Search for the cell housing the specified text and yield its (x, y) center coordinate. 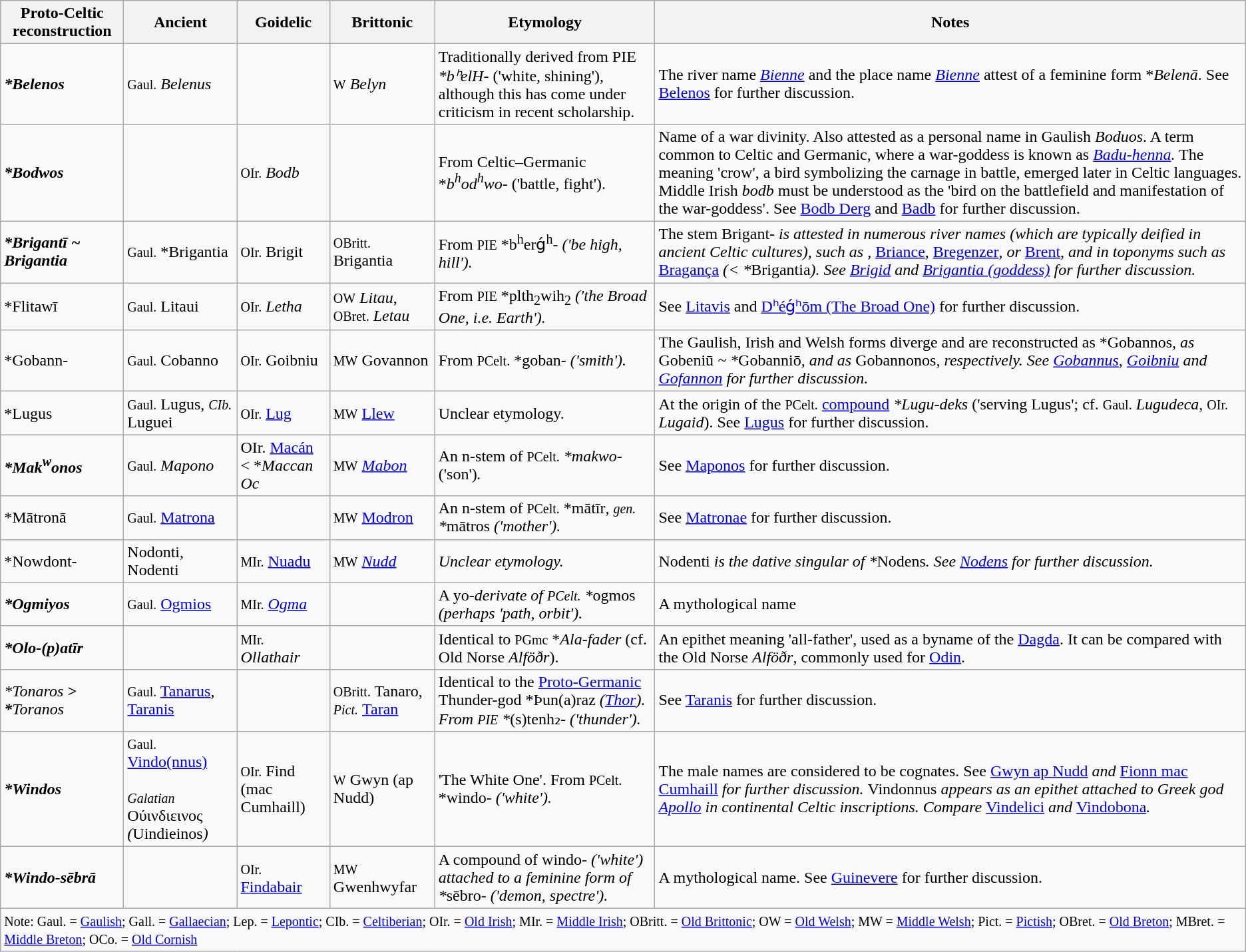
OBritt. Tanaro, Pict. Taran (382, 700)
An n-stem of PCelt. *makwo- ('son'). (544, 465)
OIr. Bodb (284, 172)
At the origin of the PCelt. compound *Lugu-deks ('serving Lugus'; cf. Gaul. Lugudeca, OIr. Lugaid). See Lugus for further discussion. (950, 413)
Gaul. Litaui (180, 306)
Identical to PGmc *Ala-fader (cf. Old Norse Alföðr). (544, 647)
*Mātronā (63, 518)
From PIE *bherǵh- ('be high, hill'). (544, 252)
OIr. Lug (284, 413)
MW Nudd (382, 561)
MIr. Nuadu (284, 561)
*Brigantī ~ Brigantia (63, 252)
From PCelt. *goban- ('smith'). (544, 361)
Gaul. Cobanno (180, 361)
Gaul. Belenus (180, 84)
From PIE *plth2wih2 ('the Broad One, i.e. Earth'). (544, 306)
Nodenti is the dative singular of *Nodens. See Nodens for further discussion. (950, 561)
OIr. Letha (284, 306)
Gaul. Matrona (180, 518)
OIr. Brigit (284, 252)
Goidelic (284, 23)
W Gwyn (ap Nudd) (382, 790)
Ancient (180, 23)
'The White One'. From PCelt. *windo- ('white'). (544, 790)
Gaul. *Brigantia (180, 252)
See Matronae for further discussion. (950, 518)
An n-stem of PCelt. *mātīr, gen. *mātros ('mother'). (544, 518)
Identical to the Proto-Germanic Thunder-god *Þun(a)raz (Thor). From PIE *(s)tenh₂- ('thunder'). (544, 700)
A compound of windo- ('white') attached to a feminine form of *sēbro- ('demon, spectre'). (544, 877)
Gaul. Mapono (180, 465)
Etymology (544, 23)
Notes (950, 23)
A mythological name (950, 604)
MW Mabon (382, 465)
MW Modron (382, 518)
OIr. Goibniu (284, 361)
OIr. Findabair (284, 877)
W Belyn (382, 84)
See Maponos for further discussion. (950, 465)
MIr. Ollathair (284, 647)
Gaul. Ogmios (180, 604)
*Windo-sēbrā (63, 877)
MW Gwenhwyfar (382, 877)
A mythological name. See Guinevere for further discussion. (950, 877)
Brittonic (382, 23)
*Lugus (63, 413)
*Makwonos (63, 465)
Gaul. Lugus, CIb. Luguei (180, 413)
*Gobann- (63, 361)
*Bodwos (63, 172)
Gaul. Vindo(nnus)Galatian Ούινδιεινος (Uindieinos) (180, 790)
OIr. Macán < *Maccan Oc (284, 465)
*Flitawī (63, 306)
The river name Bienne and the place name Bienne attest of a feminine form *Belenā. See Belenos for further discussion. (950, 84)
Proto-Celtic reconstruction (63, 23)
Gaul. Tanarus, Taranis (180, 700)
OW Litau, OBret. Letau (382, 306)
A yo-derivate of PCelt. *ogmos (perhaps 'path, orbit'). (544, 604)
OBritt. Brigantia (382, 252)
OIr. Find (mac Cumhaill) (284, 790)
MW Llew (382, 413)
Nodonti, Nodenti (180, 561)
MW Govannon (382, 361)
*Ogmiyos (63, 604)
See Litavis and Dʰéǵʰōm (The Broad One) for further discussion. (950, 306)
*Windos (63, 790)
*Olo-(p)atīr (63, 647)
*Nowdont- (63, 561)
Traditionally derived from PIE *bʰelH- ('white, shining'), although this has come under criticism in recent scholarship. (544, 84)
From Celtic–Germanic *bhodhwo- ('battle, fight'). (544, 172)
An epithet meaning 'all-father', used as a byname of the Dagda. It can be compared with the Old Norse Alföðr, commonly used for Odin. (950, 647)
*Belenos (63, 84)
*Tonaros > *Toranos (63, 700)
See Taranis for further discussion. (950, 700)
MIr. Ogma (284, 604)
